Detect which cell encompasses the target text, then output its [x, y] center coordinate. 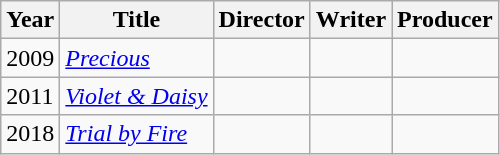
Year [30, 20]
2009 [30, 58]
2018 [30, 134]
Writer [350, 20]
Title [136, 20]
Trial by Fire [136, 134]
Violet & Daisy [136, 96]
2011 [30, 96]
Producer [446, 20]
Precious [136, 58]
Director [262, 20]
